Capture the cell that displays the provided text and extract its [x, y] central coordinate. 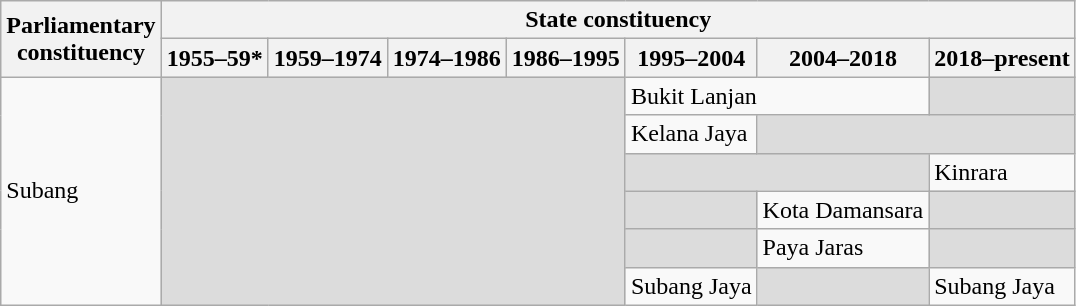
1955–59* [214, 58]
Bukit Lanjan [776, 96]
Kota Damansara [843, 210]
1986–1995 [566, 58]
Kinrara [1002, 172]
1974–1986 [446, 58]
Paya Jaras [843, 248]
2018–present [1002, 58]
2004–2018 [843, 58]
State constituency [618, 20]
1995–2004 [691, 58]
Subang [81, 191]
Parliamentaryconstituency [81, 39]
Kelana Jaya [691, 134]
1959–1974 [328, 58]
